For the text-containing cell, return its midpoint in [x, y] coordinate format. 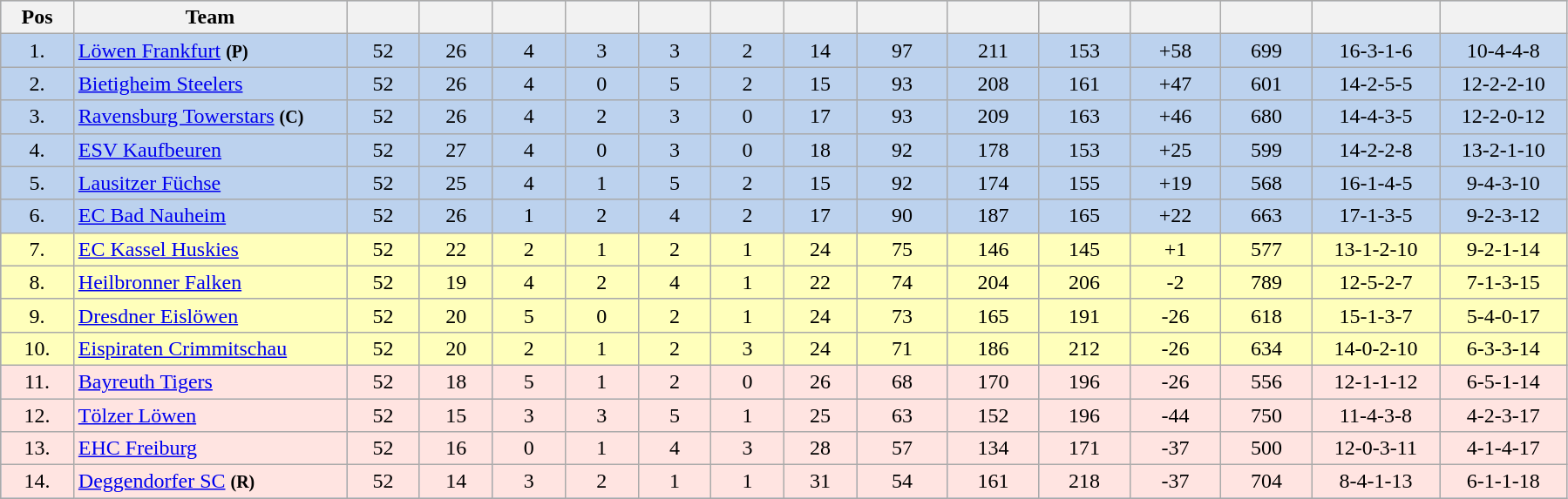
680 [1266, 117]
Bietigheim Steelers [209, 84]
12-0-3-11 [1375, 448]
204 [993, 282]
4-2-3-17 [1504, 415]
+22 [1175, 216]
178 [993, 150]
134 [993, 448]
186 [993, 348]
+19 [1175, 183]
16 [456, 448]
1. [37, 51]
601 [1266, 84]
Deggendorfer SC (R) [209, 482]
+25 [1175, 150]
Team [209, 17]
Ravensburg Towerstars (C) [209, 117]
2. [37, 84]
750 [1266, 415]
12. [37, 415]
74 [902, 282]
7. [37, 249]
31 [820, 482]
12-2-0-12 [1504, 117]
7-1-3-15 [1504, 282]
171 [1084, 448]
9. [37, 315]
14-2-5-5 [1375, 84]
212 [1084, 348]
155 [1084, 183]
12-1-1-12 [1375, 381]
+46 [1175, 117]
704 [1266, 482]
+47 [1175, 84]
16-3-1-6 [1375, 51]
Tölzer Löwen [209, 415]
90 [902, 216]
17-1-3-5 [1375, 216]
599 [1266, 150]
174 [993, 183]
209 [993, 117]
EHC Freiburg [209, 448]
6-3-3-14 [1504, 348]
152 [993, 415]
73 [902, 315]
634 [1266, 348]
75 [902, 249]
577 [1266, 249]
16-1-4-5 [1375, 183]
5. [37, 183]
4. [37, 150]
8-4-1-13 [1375, 482]
EC Bad Nauheim [209, 216]
+1 [1175, 249]
+58 [1175, 51]
8. [37, 282]
14. [37, 482]
12-5-2-7 [1375, 282]
211 [993, 51]
191 [1084, 315]
Bayreuth Tigers [209, 381]
Eispiraten Crimmitschau [209, 348]
618 [1266, 315]
28 [820, 448]
14-0-2-10 [1375, 348]
Lausitzer Füchse [209, 183]
13-1-2-10 [1375, 249]
218 [1084, 482]
568 [1266, 183]
97 [902, 51]
145 [1084, 249]
27 [456, 150]
6. [37, 216]
11. [37, 381]
15-1-3-7 [1375, 315]
9-4-3-10 [1504, 183]
12-2-2-10 [1504, 84]
EC Kassel Huskies [209, 249]
556 [1266, 381]
663 [1266, 216]
10. [37, 348]
57 [902, 448]
3. [37, 117]
54 [902, 482]
6-5-1-14 [1504, 381]
789 [1266, 282]
-2 [1175, 282]
4-1-4-17 [1504, 448]
Dresdner Eislöwen [209, 315]
ESV Kaufbeuren [209, 150]
699 [1266, 51]
11-4-3-8 [1375, 415]
68 [902, 381]
6-1-1-18 [1504, 482]
9-2-3-12 [1504, 216]
13-2-1-10 [1504, 150]
10-4-4-8 [1504, 51]
14-2-2-8 [1375, 150]
5-4-0-17 [1504, 315]
71 [902, 348]
208 [993, 84]
Heilbronner Falken [209, 282]
63 [902, 415]
146 [993, 249]
-44 [1175, 415]
Löwen Frankfurt (P) [209, 51]
14-4-3-5 [1375, 117]
187 [993, 216]
9-2-1-14 [1504, 249]
163 [1084, 117]
Pos [37, 17]
206 [1084, 282]
19 [456, 282]
170 [993, 381]
500 [1266, 448]
13. [37, 448]
